From the cell containing the given text, extract its center point as [x, y] coordinate. 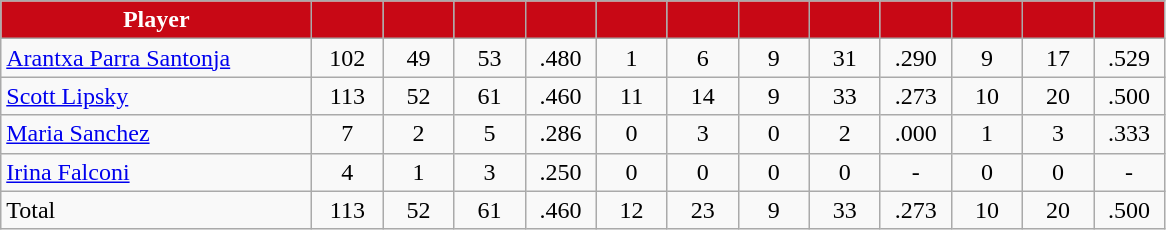
31 [844, 58]
.480 [560, 58]
49 [418, 58]
11 [632, 96]
17 [1058, 58]
.000 [916, 134]
4 [348, 172]
Scott Lipsky [156, 96]
.529 [1130, 58]
102 [348, 58]
Arantxa Parra Santonja [156, 58]
23 [702, 210]
Maria Sanchez [156, 134]
.250 [560, 172]
14 [702, 96]
Player [156, 20]
53 [490, 58]
.286 [560, 134]
Total [156, 210]
6 [702, 58]
5 [490, 134]
.290 [916, 58]
Irina Falconi [156, 172]
.333 [1130, 134]
7 [348, 134]
12 [632, 210]
